Pinpoint the cell where the given text exists, returning its [X, Y] midpoint coordinate. 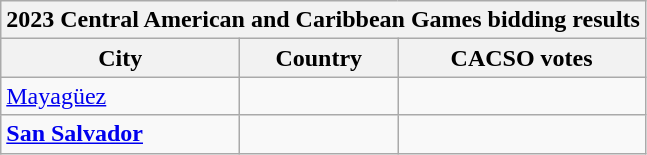
Mayagüez [120, 96]
City [120, 58]
CACSO votes [522, 58]
San Salvador [120, 134]
Country [319, 58]
2023 Central American and Caribbean Games bidding results [324, 20]
